Return (X, Y) of the center of cell containing provided text 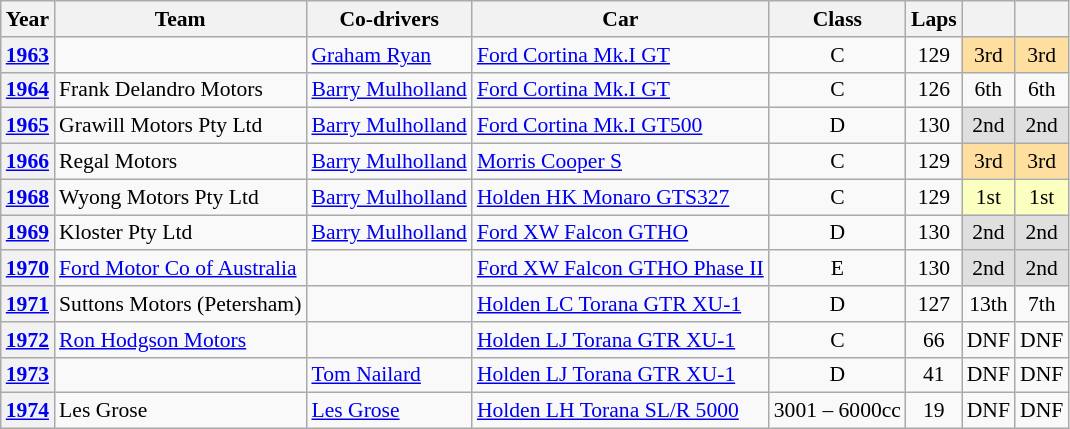
1966 (28, 162)
Co-drivers (388, 19)
Ford XW Falcon GTHO Phase II (620, 269)
Year (28, 19)
1974 (28, 411)
1971 (28, 304)
Holden LH Torana SL/R 5000 (620, 411)
1965 (28, 126)
E (838, 269)
Ford Motor Co of Australia (180, 269)
Ron Hodgson Motors (180, 340)
19 (934, 411)
7th (1042, 304)
1970 (28, 269)
Holden HK Monaro GTS327 (620, 197)
Laps (934, 19)
Car (620, 19)
66 (934, 340)
1972 (28, 340)
Kloster Pty Ltd (180, 233)
41 (934, 375)
127 (934, 304)
Graham Ryan (388, 55)
1963 (28, 55)
Grawill Motors Pty Ltd (180, 126)
Frank Delandro Motors (180, 90)
Holden LC Torana GTR XU-1 (620, 304)
3001 – 6000cc (838, 411)
Wyong Motors Pty Ltd (180, 197)
Suttons Motors (Petersham) (180, 304)
Ford Cortina Mk.I GT500 (620, 126)
Ford XW Falcon GTHO (620, 233)
Tom Nailard (388, 375)
1968 (28, 197)
126 (934, 90)
Morris Cooper S (620, 162)
1973 (28, 375)
1969 (28, 233)
13th (988, 304)
Class (838, 19)
Regal Motors (180, 162)
Team (180, 19)
1964 (28, 90)
